Extract the (X, Y) coordinate from the center of the cell holding the provided text.  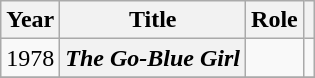
1978 (30, 58)
Role (275, 20)
Year (30, 20)
The Go-Blue Girl (153, 58)
Title (153, 20)
